Return the [x, y] coordinate for the center point of the cell that contains the specified text.  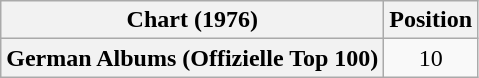
Position [431, 20]
German Albums (Offizielle Top 100) [192, 58]
Chart (1976) [192, 20]
10 [431, 58]
